Return the (x, y) coordinate for the center point of the cell that contains the specified text.  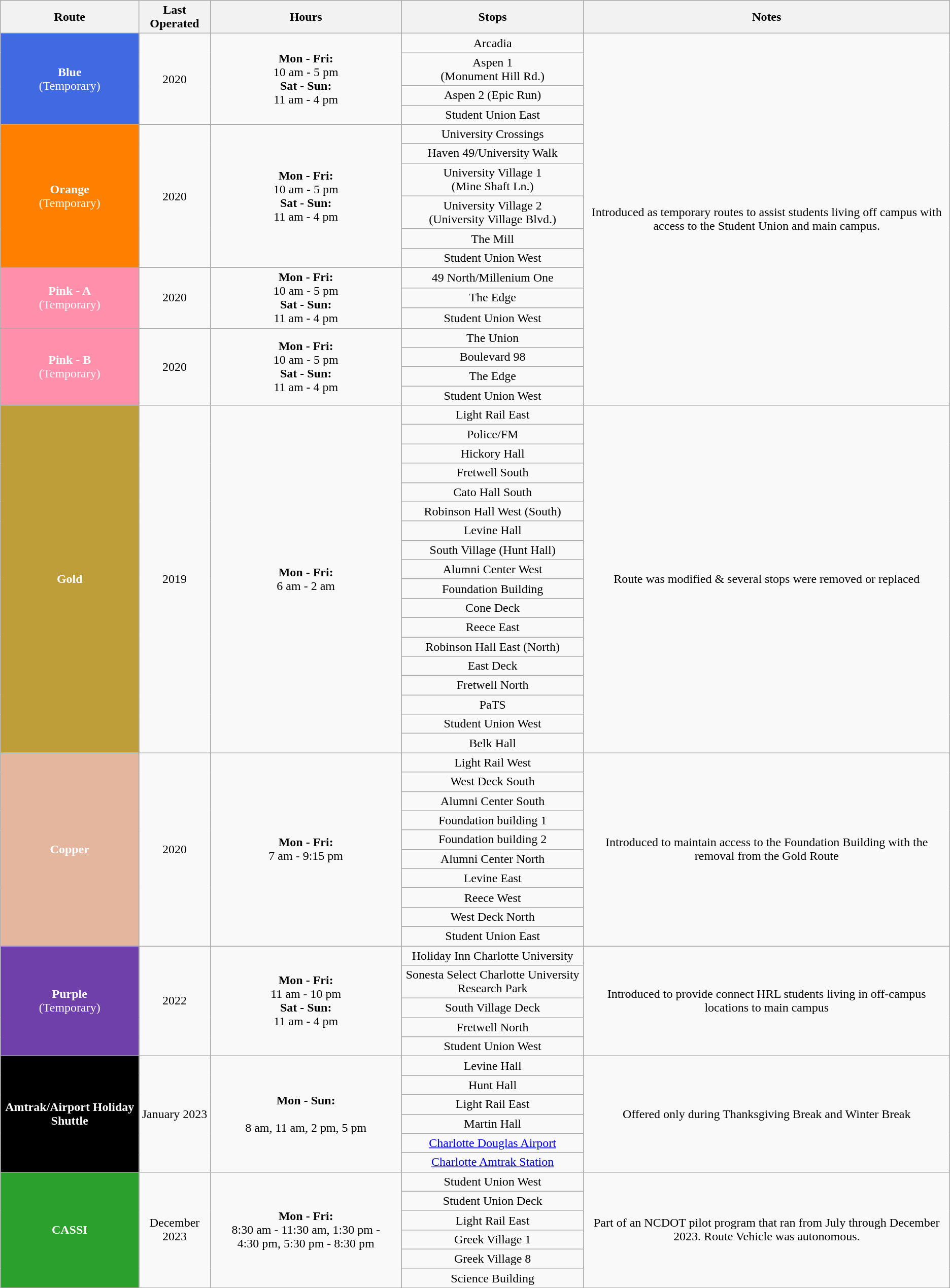
Fretwell South (492, 473)
Foundation Building (492, 588)
Sonesta Select Charlotte University Research Park (492, 982)
Purple(Temporary) (70, 1000)
January 2023 (175, 1114)
Mon - Fri:8:30 am - 11:30 am, 1:30 pm - 4:30 pm, 5:30 pm - 8:30 pm (306, 1230)
PaTS (492, 705)
The Union (492, 337)
Stops (492, 17)
Robinson Hall West (South) (492, 511)
Martin Hall (492, 1124)
Police/FM (492, 434)
Cone Deck (492, 608)
Belk Hall (492, 743)
Alumni Center North (492, 859)
Alumni Center West (492, 569)
Gold (70, 579)
Haven 49/University Walk (492, 153)
University Village 2(University Village Blvd.) (492, 212)
University Crossings (492, 134)
Introduced to provide connect HRL students living in off-campus locations to main campus (766, 1000)
Copper (70, 849)
Mon - Fri:6 am - 2 am (306, 579)
Notes (766, 17)
Greek Village 1 (492, 1239)
Blue(Temporary) (70, 79)
Part of an NCDOT pilot program that ran from July through December 2023. Route Vehicle was autonomous. (766, 1230)
Foundation building 2 (492, 840)
December 2023 (175, 1230)
Reece West (492, 897)
Last Operated (175, 17)
South Village (Hunt Hall) (492, 550)
Aspen 2 (Epic Run) (492, 95)
Robinson Hall East (North) (492, 647)
2019 (175, 579)
Mon - Fri:7 am - 9:15 pm (306, 849)
Offered only during Thanksgiving Break and Winter Break (766, 1114)
Introduced to maintain access to the Foundation Building with the removal from the Gold Route (766, 849)
Introduced as temporary routes to assist students living off campus with access to the Student Union and main campus. (766, 219)
Reece East (492, 627)
East Deck (492, 666)
Amtrak/Airport Holiday Shuttle (70, 1114)
Pink - B(Temporary) (70, 366)
Aspen 1(Monument Hill Rd.) (492, 69)
Pink - A(Temporary) (70, 297)
Arcadia (492, 43)
Charlotte Douglas Airport (492, 1143)
Science Building (492, 1278)
University Village 1(Mine Shaft Ln.) (492, 180)
Alumni Center South (492, 801)
Hours (306, 17)
2022 (175, 1000)
Mon - Fri:11 am - 10 pmSat - Sun:11 am - 4 pm (306, 1000)
Cato Hall South (492, 492)
West Deck North (492, 917)
Hickory Hall (492, 454)
49 North/Millenium One (492, 277)
Orange(Temporary) (70, 196)
Student Union Deck (492, 1201)
Foundation building 1 (492, 820)
Light Rail West (492, 762)
South Village Deck (492, 1008)
Charlotte Amtrak Station (492, 1162)
Route (70, 17)
Mon - Sun:8 am, 11 am, 2 pm, 5 pm (306, 1114)
CASSI (70, 1230)
Greek Village 8 (492, 1259)
Route was modified & several stops were removed or replaced (766, 579)
Boulevard 98 (492, 357)
West Deck South (492, 782)
The Mill (492, 238)
Holiday Inn Charlotte University (492, 955)
Hunt Hall (492, 1085)
Levine East (492, 878)
